Search for the cell housing the specified text and yield its (x, y) center coordinate. 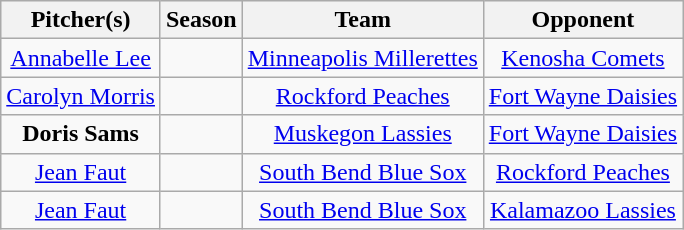
Kalamazoo Lassies (582, 210)
Muskegon Lassies (362, 134)
Team (362, 20)
Annabelle Lee (81, 58)
Doris Sams (81, 134)
Kenosha Comets (582, 58)
Season (201, 20)
Carolyn Morris (81, 96)
Minneapolis Millerettes (362, 58)
Opponent (582, 20)
Pitcher(s) (81, 20)
